Return [X, Y] of the center of cell containing provided text 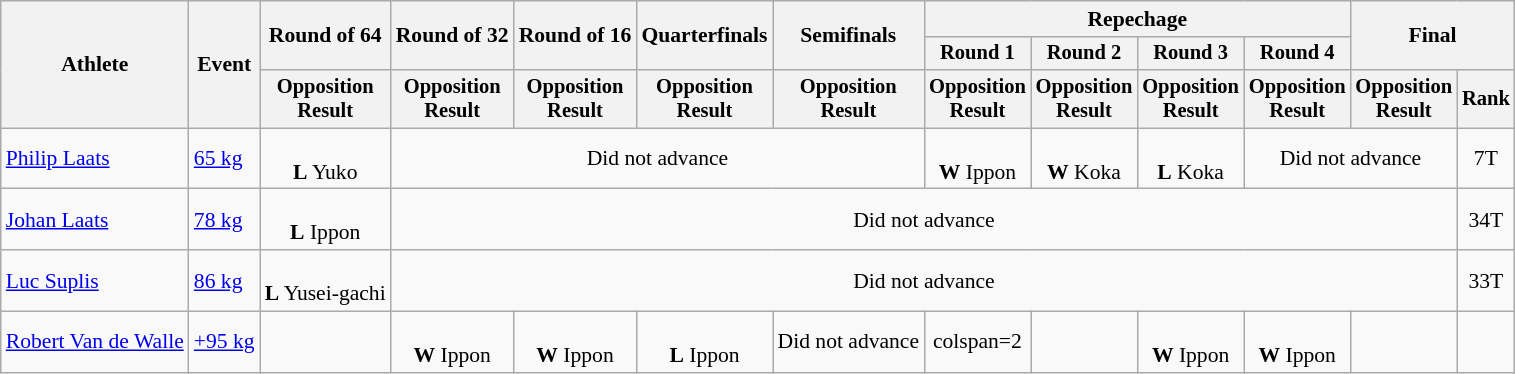
Round of 32 [452, 36]
Semifinals [848, 36]
Luc Suplis [95, 280]
Final [1432, 36]
7T [1486, 158]
Athlete [95, 64]
Round 3 [1190, 54]
L Yuko [326, 158]
Robert Van de Walle [95, 342]
Quarterfinals [704, 36]
+95 kg [224, 342]
Event [224, 64]
78 kg [224, 220]
W Koka [1084, 158]
Repechage [1137, 19]
33T [1486, 280]
Round of 64 [326, 36]
86 kg [224, 280]
Johan Laats [95, 220]
34T [1486, 220]
Round 1 [978, 54]
colspan=2 [978, 342]
Rank [1486, 99]
Round 4 [1298, 54]
L Yusei-gachi [326, 280]
65 kg [224, 158]
Round of 16 [576, 36]
Philip Laats [95, 158]
L Koka [1190, 158]
Round 2 [1084, 54]
